From the cell containing the given text, extract its center point as (X, Y) coordinate. 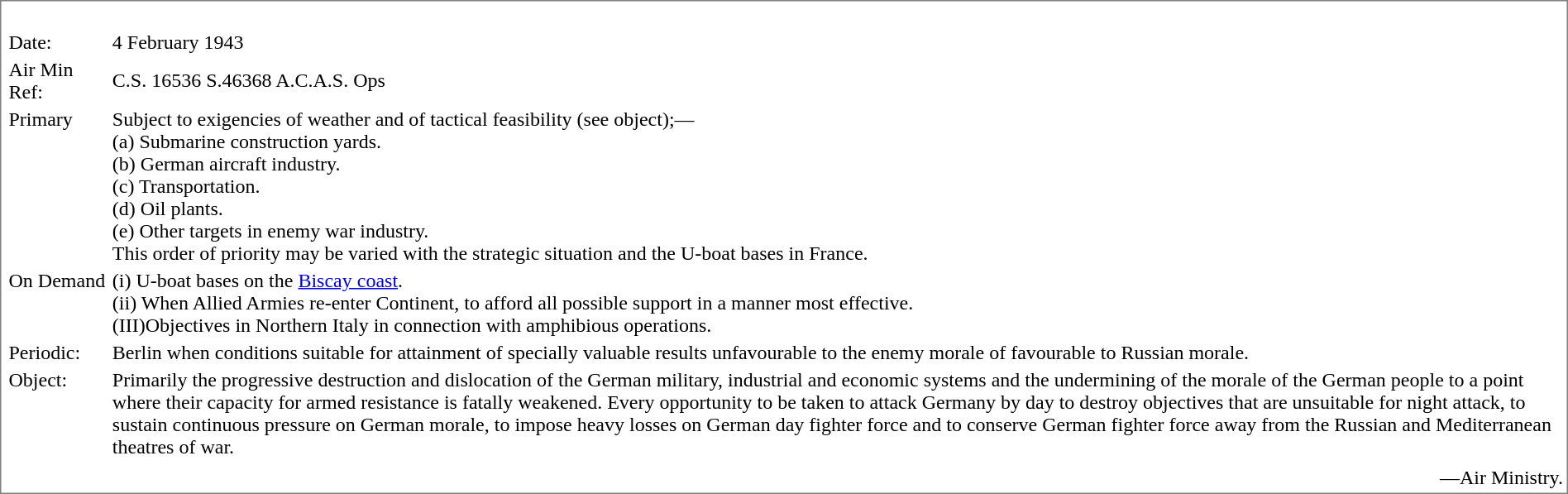
Berlin when conditions suitable for attainment of specially valuable results unfavourable to the enemy morale of favourable to Russian morale. (835, 353)
4 February 1943 (835, 42)
Air Min Ref: (58, 81)
On Demand (58, 303)
Periodic: (58, 353)
Object: (58, 414)
Date: (58, 42)
C.S. 16536 S.46368 A.C.A.S. Ops (835, 81)
—Air Ministry. (784, 477)
Primary (58, 186)
